For the text-containing cell, return its midpoint in [X, Y] coordinate format. 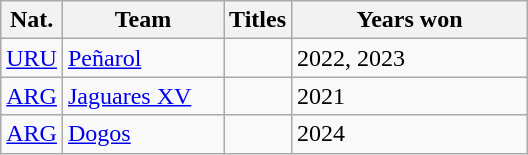
Dogos [142, 134]
Jaguares XV [142, 96]
Team [142, 20]
URU [32, 58]
Peñarol [142, 58]
Nat. [32, 20]
Titles [258, 20]
2024 [410, 134]
2021 [410, 96]
Years won [410, 20]
2022, 2023 [410, 58]
